Determine the [x, y] coordinate at the center of the cell enclosing the given text.  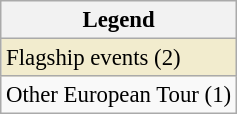
Legend [119, 20]
Flagship events (2) [119, 58]
Other European Tour (1) [119, 95]
